For the text-containing cell, return its midpoint in [x, y] coordinate format. 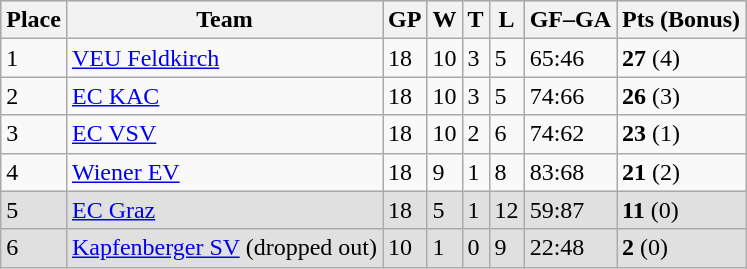
4 [34, 172]
Place [34, 20]
21 (2) [682, 172]
59:87 [570, 210]
L [506, 20]
VEU Feldkirch [224, 58]
Wiener EV [224, 172]
Pts (Bonus) [682, 20]
Team [224, 20]
Kapfenberger SV (dropped out) [224, 248]
2 (0) [682, 248]
T [476, 20]
23 (1) [682, 134]
8 [506, 172]
12 [506, 210]
27 (4) [682, 58]
65:46 [570, 58]
74:66 [570, 96]
EC Graz [224, 210]
GF–GA [570, 20]
EC KAC [224, 96]
EC VSV [224, 134]
22:48 [570, 248]
83:68 [570, 172]
W [444, 20]
11 (0) [682, 210]
0 [476, 248]
74:62 [570, 134]
GP [405, 20]
26 (3) [682, 96]
